From the cell containing the given text, extract its center point as (X, Y) coordinate. 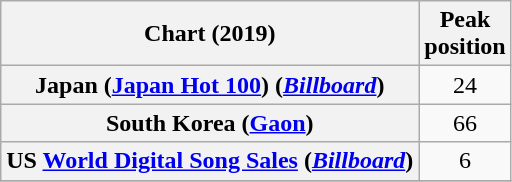
24 (465, 85)
South Korea (Gaon) (210, 123)
Japan (Japan Hot 100) (Billboard) (210, 85)
6 (465, 161)
Chart (2019) (210, 34)
66 (465, 123)
Peakposition (465, 34)
US World Digital Song Sales (Billboard) (210, 161)
